Scan for the cell matching the given text and deliver its (X, Y) coordinate at center. 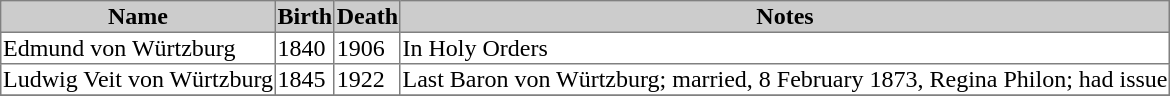
Birth (304, 17)
1906 (367, 48)
Last Baron von Würtzburg; married, 8 February 1873, Regina Philon; had issue (784, 80)
Ludwig Veit von Würtzburg (138, 80)
Notes (784, 17)
1840 (304, 48)
1845 (304, 80)
1922 (367, 80)
Name (138, 17)
In Holy Orders (784, 48)
Death (367, 17)
Edmund von Würtzburg (138, 48)
